Provide the [x, y] coordinate of the cell's center where the given text is located.  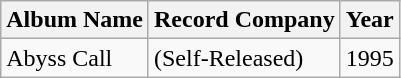
(Self-Released) [244, 58]
Year [370, 20]
Album Name [75, 20]
Record Company [244, 20]
1995 [370, 58]
Abyss Call [75, 58]
